Return the [x, y] coordinate for the center point of the cell that contains the specified text.  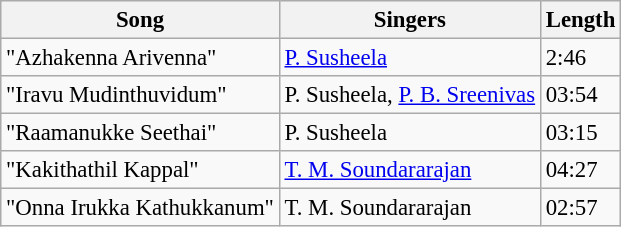
"Azhakenna Arivenna" [140, 58]
P. Susheela, P. B. Sreenivas [410, 95]
2:46 [580, 58]
"Kakithathil Kappal" [140, 170]
"Raamanukke Seethai" [140, 133]
Singers [410, 20]
"Onna Irukka Kathukkanum" [140, 208]
02:57 [580, 208]
Length [580, 20]
04:27 [580, 170]
03:54 [580, 95]
03:15 [580, 133]
Song [140, 20]
"Iravu Mudinthuvidum" [140, 95]
